Capture the cell that displays the provided text and extract its [X, Y] central coordinate. 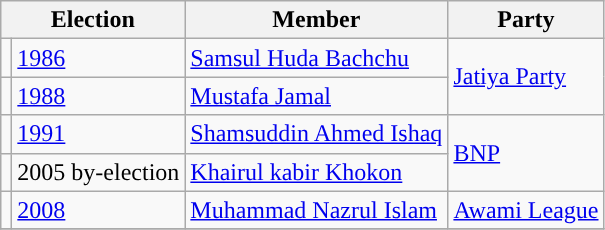
1988 [98, 96]
BNP [526, 153]
Shamsuddin Ahmed Ishaq [316, 134]
1991 [98, 134]
Muhammad Nazrul Islam [316, 210]
1986 [98, 58]
Mustafa Jamal [316, 96]
Election [93, 20]
2008 [98, 210]
Samsul Huda Bachchu [316, 58]
Member [316, 20]
Khairul kabir Khokon [316, 172]
Party [526, 20]
2005 by-election [98, 172]
Awami League [526, 210]
Jatiya Party [526, 77]
